For the text-containing cell, return its midpoint in (X, Y) coordinate format. 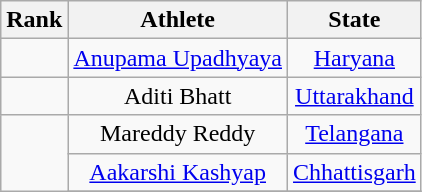
Rank (34, 20)
Aakarshi Kashyap (178, 172)
Mareddy Reddy (178, 134)
Haryana (355, 58)
Chhattisgarh (355, 172)
Uttarakhand (355, 96)
Telangana (355, 134)
Aditi Bhatt (178, 96)
Anupama Upadhyaya (178, 58)
State (355, 20)
Athlete (178, 20)
